Identify which cell holds the provided text, then report its [x, y] central coordinate. 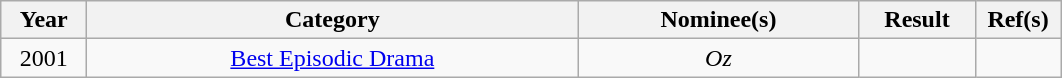
Nominee(s) [718, 20]
Ref(s) [1018, 20]
Result [917, 20]
Oz [718, 58]
Year [44, 20]
Category [332, 20]
Best Episodic Drama [332, 58]
2001 [44, 58]
